Locate the cell with the specified text and output its [X, Y] center coordinate. 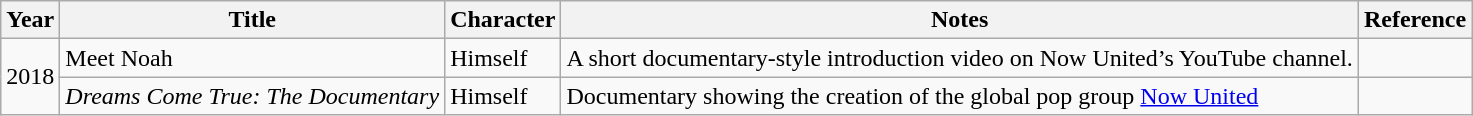
2018 [30, 77]
Notes [960, 20]
A short documentary-style introduction video on Now United’s YouTube channel. [960, 58]
Year [30, 20]
Title [252, 20]
Reference [1414, 20]
Dreams Come True: The Documentary [252, 96]
Meet Noah [252, 58]
Character [503, 20]
Documentary showing the creation of the global pop group Now United [960, 96]
